Extract the (X, Y) coordinate from the center of the cell holding the provided text.  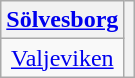
Valjeviken (62, 58)
Sölvesborg (62, 20)
